Identify which cell holds the provided text, then report its [x, y] central coordinate. 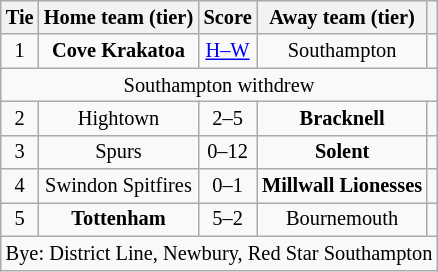
Bournemouth [342, 219]
Southampton [342, 51]
Bracknell [342, 118]
0–12 [227, 152]
2 [20, 118]
Score [227, 17]
Millwall Lionesses [342, 186]
2–5 [227, 118]
4 [20, 186]
0–1 [227, 186]
1 [20, 51]
Tottenham [119, 219]
H–W [227, 51]
Tie [20, 17]
Bye: District Line, Newbury, Red Star Southampton [219, 253]
Home team (tier) [119, 17]
Spurs [119, 152]
3 [20, 152]
Swindon Spitfires [119, 186]
Solent [342, 152]
Hightown [119, 118]
Cove Krakatoa [119, 51]
5–2 [227, 219]
Southampton withdrew [219, 85]
Away team (tier) [342, 17]
5 [20, 219]
